Extract the [x, y] coordinate from the center of the cell holding the provided text.  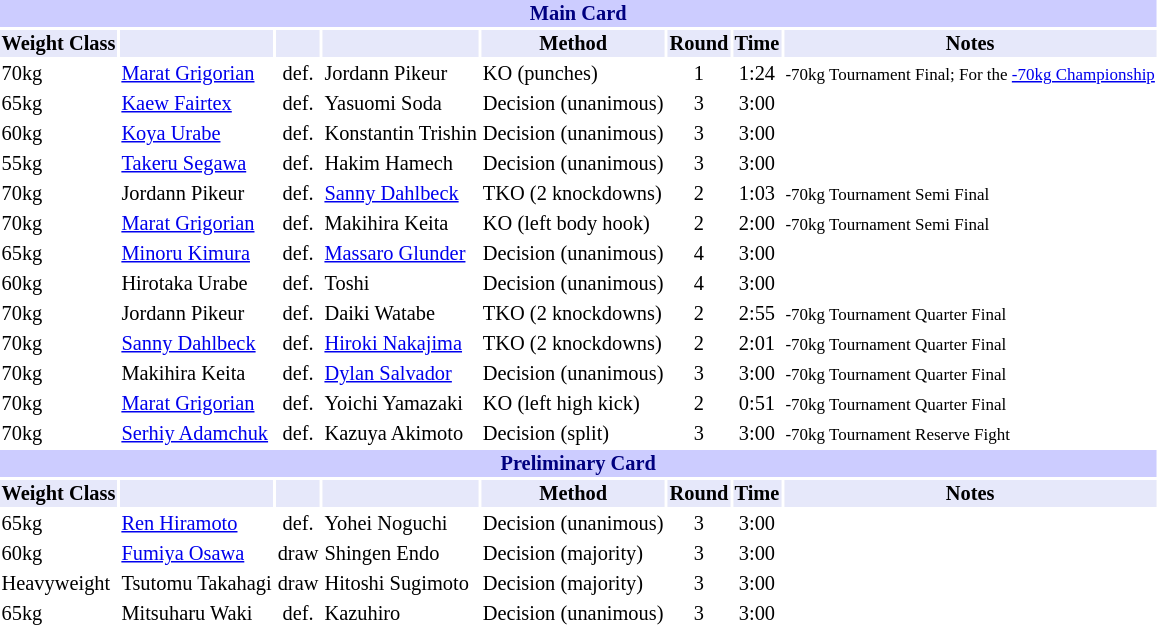
Yoichi Yamazaki [400, 404]
Serhiy Adamchuk [196, 434]
Fumiya Osawa [196, 554]
Konstantin Trishin [400, 134]
Kazuya Akimoto [400, 434]
Koya Urabe [196, 134]
Preliminary Card [578, 464]
1:03 [757, 194]
Dylan Salvador [400, 374]
Hakim Hamech [400, 164]
2:01 [757, 344]
KO (left high kick) [573, 404]
Hirotaka Urabe [196, 284]
Daiki Watabe [400, 314]
KO (punches) [573, 74]
Hitoshi Sugimoto [400, 584]
1 [699, 74]
1:24 [757, 74]
KO (left body hook) [573, 224]
Shingen Endo [400, 554]
Yasuomi Soda [400, 104]
Toshi [400, 284]
Takeru Segawa [196, 164]
Heavyweight [58, 584]
Hiroki Nakajima [400, 344]
Decision (split) [573, 434]
Minoru Kimura [196, 254]
2:55 [757, 314]
2:00 [757, 224]
Yohei Noguchi [400, 524]
Massaro Glunder [400, 254]
Tsutomu Takahagi [196, 584]
Main Card [578, 14]
-70kg Tournament Reserve Fight [970, 434]
Ren Hiramoto [196, 524]
55kg [58, 164]
0:51 [757, 404]
-70kg Tournament Final; For the -70kg Championship [970, 74]
Kaew Fairtex [196, 104]
